Detect which cell encompasses the target text, then output its [x, y] center coordinate. 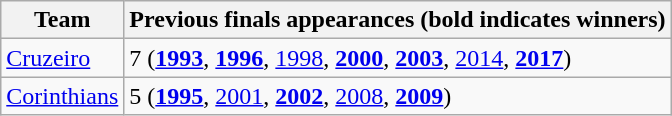
Previous finals appearances (bold indicates winners) [398, 20]
Corinthians [62, 96]
7 (1993, 1996, 1998, 2000, 2003, 2014, 2017) [398, 58]
5 (1995, 2001, 2002, 2008, 2009) [398, 96]
Cruzeiro [62, 58]
Team [62, 20]
